Detect which cell encompasses the target text, then output its (X, Y) center coordinate. 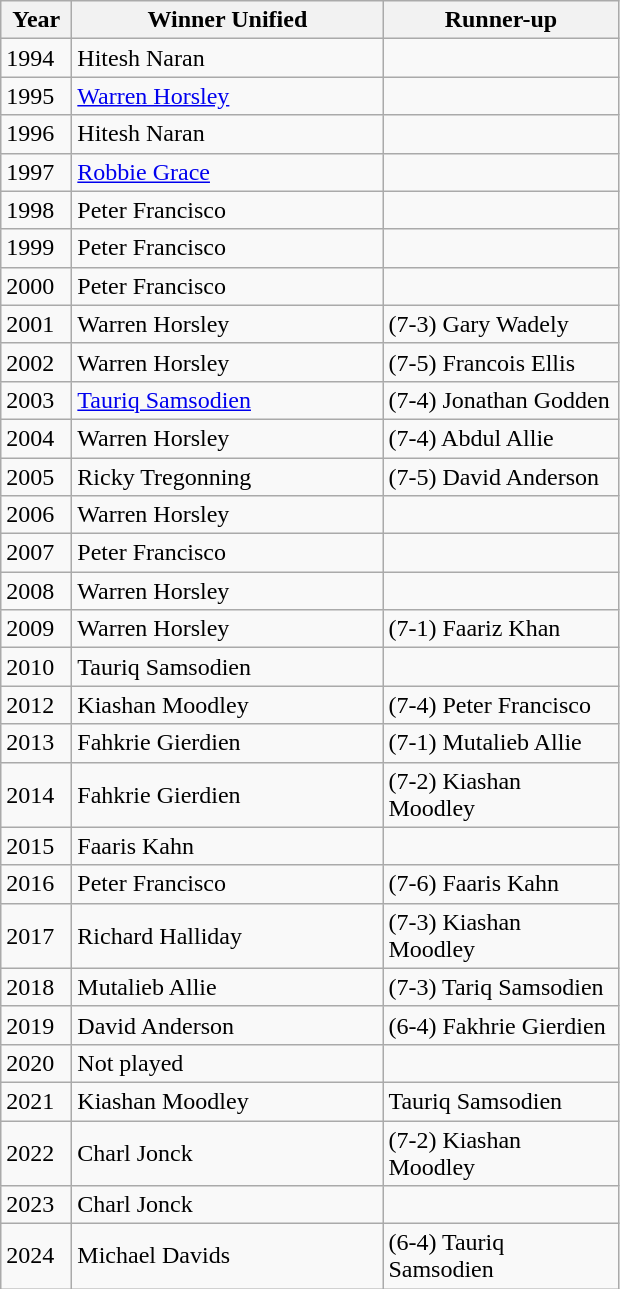
(7-5) Francois Ellis (501, 362)
(7-4) Jonathan Godden (501, 400)
Michael Davids (228, 1256)
1998 (36, 210)
2020 (36, 1063)
2000 (36, 286)
2009 (36, 629)
(6-4) Fakhrie Gierdien (501, 1025)
2018 (36, 987)
1995 (36, 96)
Year (36, 20)
2021 (36, 1101)
2010 (36, 667)
(7-6) Faaris Kahn (501, 884)
2004 (36, 438)
2024 (36, 1256)
Robbie Grace (228, 172)
1994 (36, 58)
2001 (36, 324)
(6-4) Tauriq Samsodien (501, 1256)
(7-3) Kiashan Moodley (501, 936)
(7-1) Faariz Khan (501, 629)
2013 (36, 743)
Runner-up (501, 20)
2014 (36, 794)
2008 (36, 591)
2007 (36, 553)
Mutalieb Allie (228, 987)
2023 (36, 1205)
(7-1) Mutalieb Allie (501, 743)
2012 (36, 705)
(7-3) Gary Wadely (501, 324)
2015 (36, 846)
1997 (36, 172)
2017 (36, 936)
(7-3) Tariq Samsodien (501, 987)
(7-5) David Anderson (501, 477)
2003 (36, 400)
Winner Unified (228, 20)
(7-4) Peter Francisco (501, 705)
2005 (36, 477)
2019 (36, 1025)
Not played (228, 1063)
David Anderson (228, 1025)
(7-4) Abdul Allie (501, 438)
Ricky Tregonning (228, 477)
2016 (36, 884)
Faaris Kahn (228, 846)
2002 (36, 362)
2022 (36, 1152)
1996 (36, 134)
2006 (36, 515)
Richard Halliday (228, 936)
1999 (36, 248)
